Pinpoint the cell where the given text exists, returning its (X, Y) midpoint coordinate. 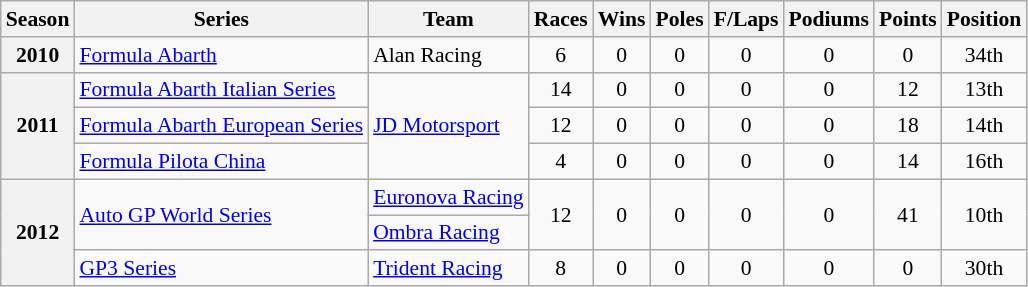
6 (561, 55)
2011 (38, 126)
41 (908, 214)
16th (984, 162)
Auto GP World Series (221, 214)
Formula Pilota China (221, 162)
34th (984, 55)
Races (561, 19)
Poles (680, 19)
4 (561, 162)
8 (561, 269)
13th (984, 90)
Season (38, 19)
14th (984, 126)
JD Motorsport (448, 126)
Team (448, 19)
Series (221, 19)
F/Laps (746, 19)
Formula Abarth (221, 55)
Trident Racing (448, 269)
Ombra Racing (448, 233)
30th (984, 269)
Wins (622, 19)
Points (908, 19)
Formula Abarth European Series (221, 126)
GP3 Series (221, 269)
Podiums (830, 19)
2010 (38, 55)
2012 (38, 232)
Formula Abarth Italian Series (221, 90)
10th (984, 214)
Alan Racing (448, 55)
Position (984, 19)
Euronova Racing (448, 197)
18 (908, 126)
